For the text-containing cell, return its midpoint in (X, Y) coordinate format. 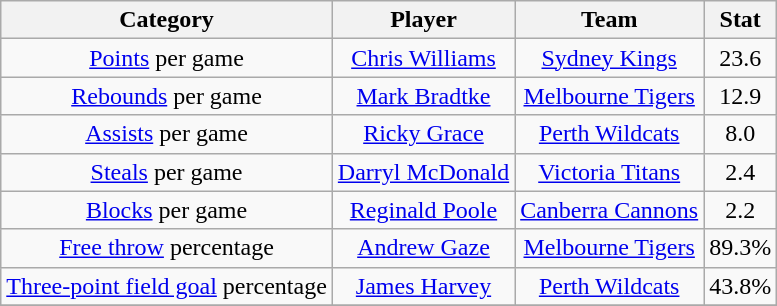
Sydney Kings (610, 58)
12.9 (740, 96)
Free throw percentage (167, 248)
Points per game (167, 58)
Assists per game (167, 134)
Blocks per game (167, 210)
43.8% (740, 286)
Victoria Titans (610, 172)
89.3% (740, 248)
Canberra Cannons (610, 210)
Steals per game (167, 172)
Ricky Grace (423, 134)
8.0 (740, 134)
Mark Bradtke (423, 96)
23.6 (740, 58)
Three-point field goal percentage (167, 286)
2.4 (740, 172)
Rebounds per game (167, 96)
Team (610, 20)
2.2 (740, 210)
James Harvey (423, 286)
Chris Williams (423, 58)
Andrew Gaze (423, 248)
Reginald Poole (423, 210)
Player (423, 20)
Stat (740, 20)
Darryl McDonald (423, 172)
Category (167, 20)
